Extract the [X, Y] coordinate from the center of the cell holding the provided text.  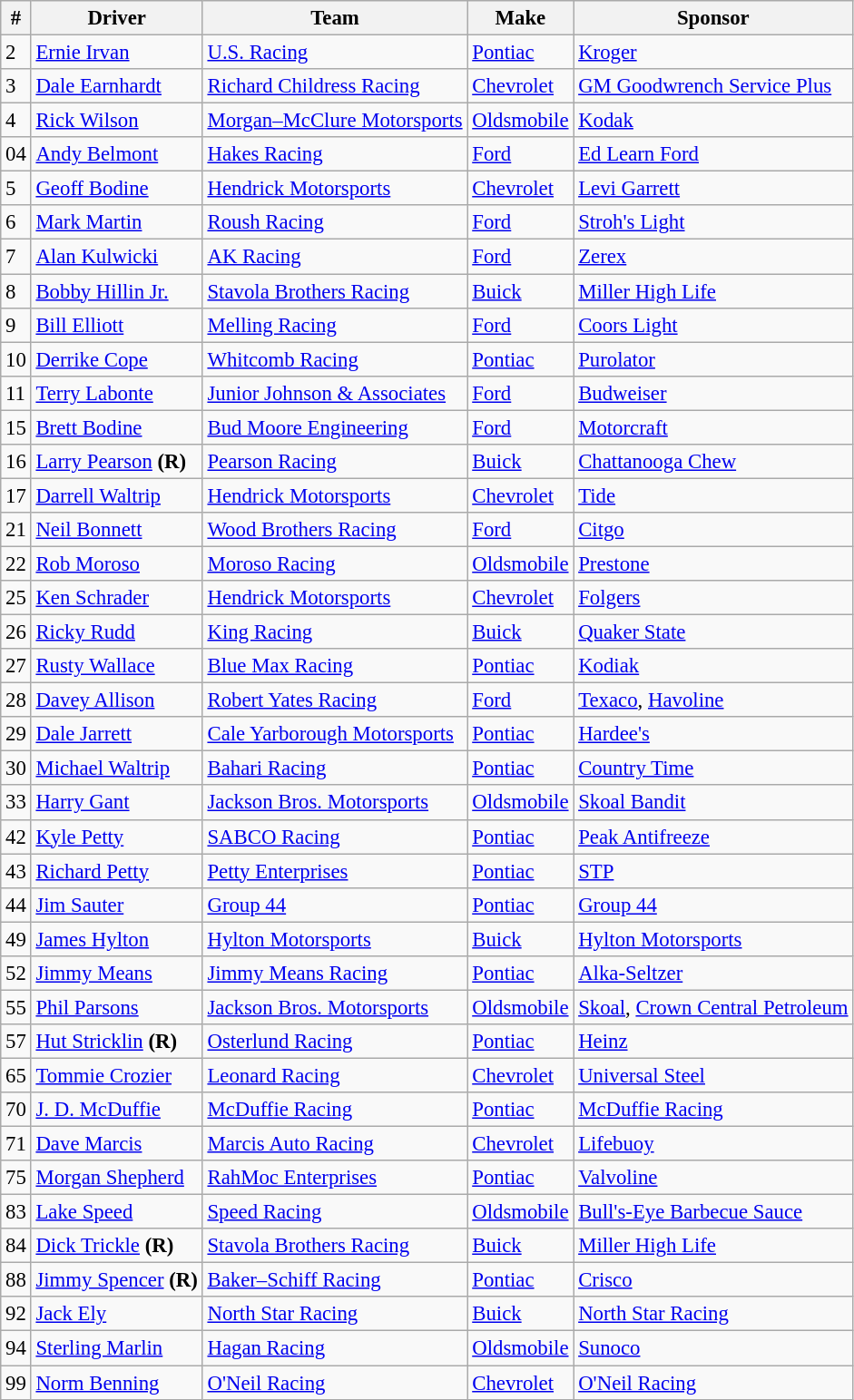
26 [16, 632]
5 [16, 189]
Jim Sauter [116, 905]
Phil Parsons [116, 1007]
Norm Benning [116, 1383]
6 [16, 222]
Baker–Schiff Racing [335, 1280]
Dale Earnhardt [116, 86]
Lifebuoy [713, 1144]
94 [16, 1348]
Dale Jarrett [116, 734]
Purolator [713, 359]
4 [16, 121]
9 [16, 325]
Stroh's Light [713, 222]
Zerex [713, 257]
75 [16, 1178]
Andy Belmont [116, 154]
Alka-Seltzer [713, 974]
Crisco [713, 1280]
Neil Bonnett [116, 530]
Morgan Shepherd [116, 1178]
Levi Garrett [713, 189]
55 [16, 1007]
Jimmy Means Racing [335, 974]
Petty Enterprises [335, 871]
8 [16, 291]
Bill Elliott [116, 325]
Lake Speed [116, 1212]
J. D. McDuffie [116, 1110]
Osterlund Racing [335, 1042]
Morgan–McClure Motorsports [335, 121]
44 [16, 905]
# [16, 18]
Ricky Rudd [116, 632]
Bahari Racing [335, 769]
99 [16, 1383]
Darrell Waltrip [116, 495]
92 [16, 1315]
Rusty Wallace [116, 666]
Country Time [713, 769]
Sponsor [713, 18]
Make [521, 18]
33 [16, 803]
STP [713, 871]
Brett Bodine [116, 427]
Ed Learn Ford [713, 154]
3 [16, 86]
Valvoline [713, 1178]
Skoal, Crown Central Petroleum [713, 1007]
Dick Trickle (R) [116, 1246]
Whitcomb Racing [335, 359]
42 [16, 837]
Coors Light [713, 325]
11 [16, 393]
Alan Kulwicki [116, 257]
Terry Labonte [116, 393]
Skoal Bandit [713, 803]
Quaker State [713, 632]
Kyle Petty [116, 837]
27 [16, 666]
57 [16, 1042]
28 [16, 700]
Tommie Crozier [116, 1075]
GM Goodwrench Service Plus [713, 86]
Sterling Marlin [116, 1348]
SABCO Racing [335, 837]
AK Racing [335, 257]
Jimmy Spencer (R) [116, 1280]
Geoff Bodine [116, 189]
Driver [116, 18]
Budweiser [713, 393]
25 [16, 598]
Leonard Racing [335, 1075]
Ken Schrader [116, 598]
Bobby Hillin Jr. [116, 291]
84 [16, 1246]
Cale Yarborough Motorsports [335, 734]
15 [16, 427]
88 [16, 1280]
Wood Brothers Racing [335, 530]
Blue Max Racing [335, 666]
Heinz [713, 1042]
Universal Steel [713, 1075]
16 [16, 462]
70 [16, 1110]
Hardee's [713, 734]
Hut Stricklin (R) [116, 1042]
Derrike Cope [116, 359]
29 [16, 734]
Dave Marcis [116, 1144]
43 [16, 871]
Tide [713, 495]
10 [16, 359]
Sunoco [713, 1348]
30 [16, 769]
Bud Moore Engineering [335, 427]
Bull's-Eye Barbecue Sauce [713, 1212]
Marcis Auto Racing [335, 1144]
Citgo [713, 530]
U.S. Racing [335, 53]
Rick Wilson [116, 121]
Richard Childress Racing [335, 86]
King Racing [335, 632]
Michael Waltrip [116, 769]
Junior Johnson & Associates [335, 393]
Ernie Irvan [116, 53]
Jimmy Means [116, 974]
83 [16, 1212]
Melling Racing [335, 325]
52 [16, 974]
Mark Martin [116, 222]
Jack Ely [116, 1315]
Motorcraft [713, 427]
Hakes Racing [335, 154]
65 [16, 1075]
Chattanooga Chew [713, 462]
RahMoc Enterprises [335, 1178]
Hagan Racing [335, 1348]
Davey Allison [116, 700]
21 [16, 530]
Texaco, Havoline [713, 700]
71 [16, 1144]
Kroger [713, 53]
Richard Petty [116, 871]
7 [16, 257]
Team [335, 18]
Prestone [713, 563]
Robert Yates Racing [335, 700]
James Hylton [116, 939]
Larry Pearson (R) [116, 462]
04 [16, 154]
Harry Gant [116, 803]
Rob Moroso [116, 563]
Roush Racing [335, 222]
2 [16, 53]
Folgers [713, 598]
Speed Racing [335, 1212]
Peak Antifreeze [713, 837]
17 [16, 495]
Pearson Racing [335, 462]
22 [16, 563]
Moroso Racing [335, 563]
Kodiak [713, 666]
49 [16, 939]
Kodak [713, 121]
